Search for the cell housing the specified text and yield its [x, y] center coordinate. 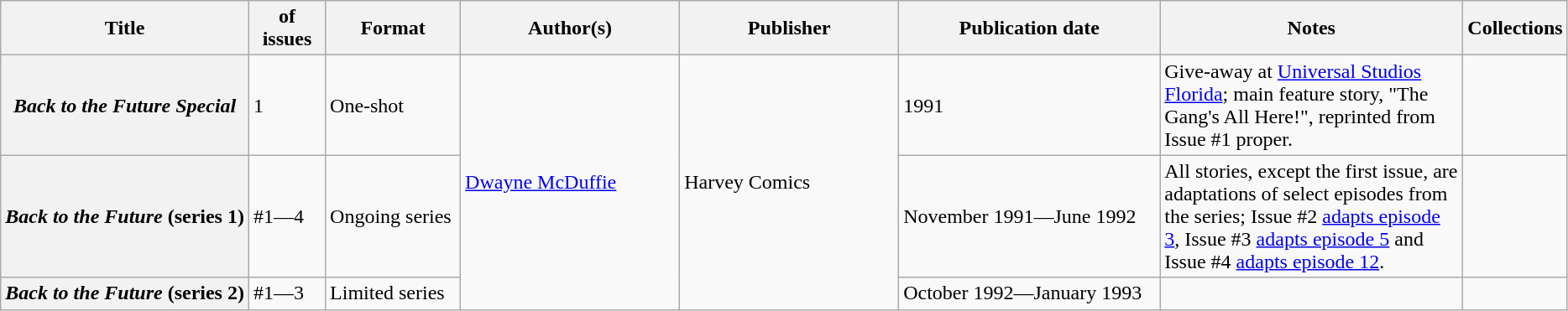
Back to the Future (series 1) [125, 216]
Dwayne McDuffie [571, 183]
#1—4 [287, 216]
Title [125, 29]
Notes [1311, 29]
Format [393, 29]
Limited series [393, 293]
Ongoing series [393, 216]
November 1991—June 1992 [1029, 216]
Publisher [789, 29]
#1—3 [287, 293]
of issues [287, 29]
Give-away at Universal Studios Florida; main feature story, "The Gang's All Here!", reprinted from Issue #1 proper. [1311, 106]
Back to the Future (series 2) [125, 293]
Harvey Comics [789, 183]
Collections [1515, 29]
1 [287, 106]
One-shot [393, 106]
1991 [1029, 106]
Back to the Future Special [125, 106]
October 1992—January 1993 [1029, 293]
Publication date [1029, 29]
Author(s) [571, 29]
